Provide the [X, Y] coordinate of the cell's center where the given text is located.  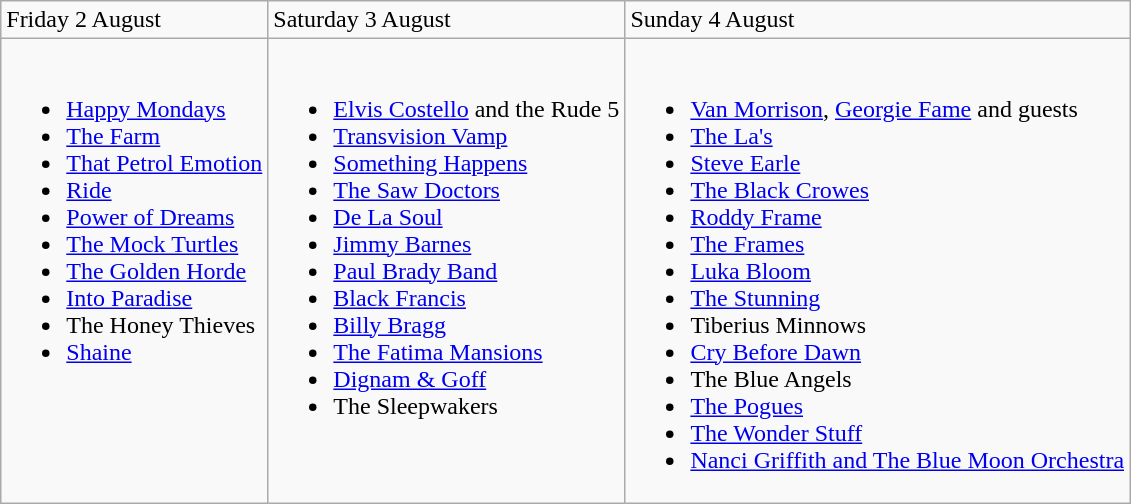
Friday 2 August [134, 20]
Happy MondaysThe FarmThat Petrol EmotionRidePower of DreamsThe Mock TurtlesThe Golden HordeInto ParadiseThe Honey ThievesShaine [134, 271]
Saturday 3 August [446, 20]
Sunday 4 August [878, 20]
